Pinpoint the cell where the given text exists, returning its [x, y] midpoint coordinate. 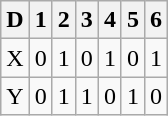
2 [64, 20]
3 [86, 20]
Y [15, 96]
4 [110, 20]
D [15, 20]
6 [156, 20]
X [15, 58]
5 [132, 20]
